Extract the (x, y) coordinate from the center of the cell holding the provided text.  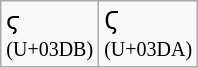
ϛ(U+03DB) (50, 34)
Ϛ(U+03DA) (148, 34)
